Output the (x, y) coordinate of the center of the cell containing the given text.  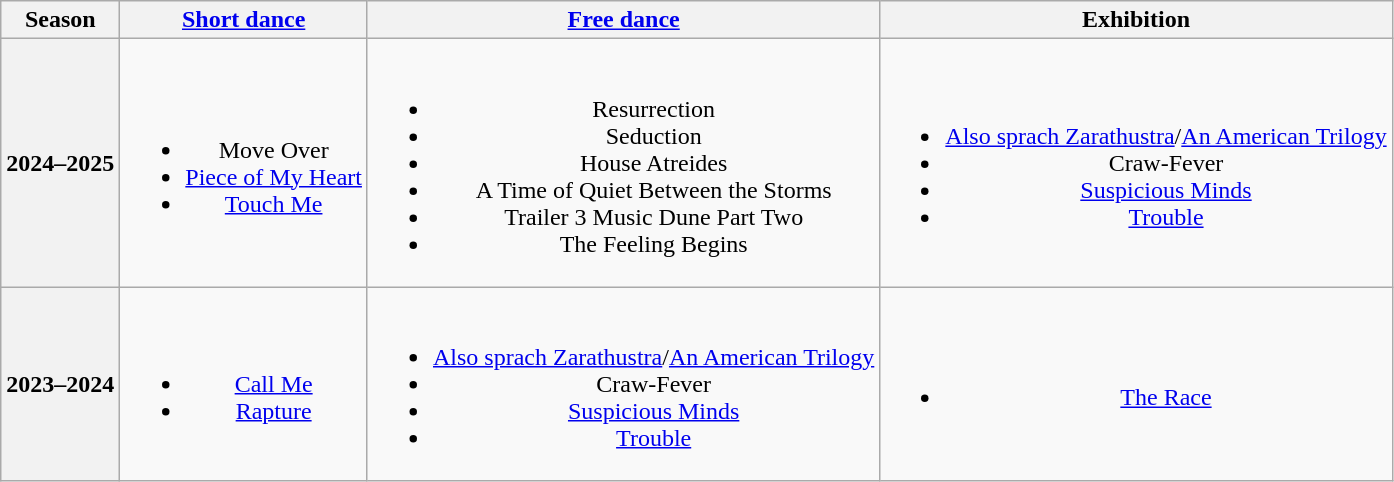
Free dance (623, 20)
Call MeRapture (244, 384)
Move Over Piece of My Heart Touch Me (244, 163)
2023–2024 (60, 384)
2024–2025 (60, 163)
Exhibition (1136, 20)
ResurrectionSeduction House Atreides A Time of Quiet Between the StormsTrailer 3 Music Dune Part Two The Feeling Begins (623, 163)
Short dance (244, 20)
Season (60, 20)
The Race (1136, 384)
